Identify which cell holds the provided text, then report its [x, y] central coordinate. 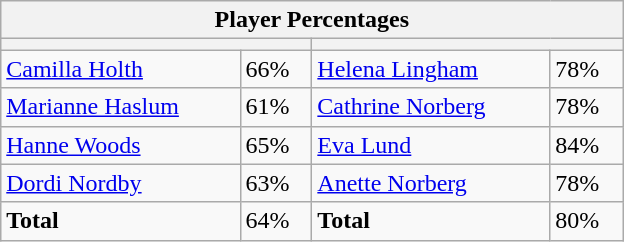
Camilla Holth [120, 69]
65% [276, 145]
61% [276, 107]
Hanne Woods [120, 145]
Dordi Nordby [120, 183]
Cathrine Norberg [431, 107]
66% [276, 69]
Helena Lingham [431, 69]
Player Percentages [312, 20]
84% [586, 145]
Eva Lund [431, 145]
Anette Norberg [431, 183]
80% [586, 221]
Marianne Haslum [120, 107]
63% [276, 183]
64% [276, 221]
